Find where the given text appears and provide that cell's center as (X, Y) coordinate. 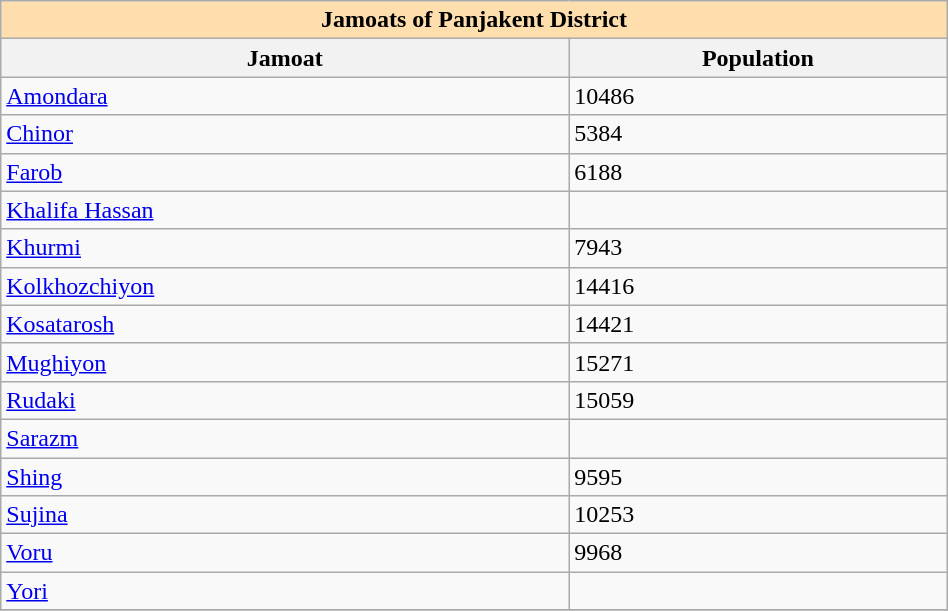
15059 (758, 400)
Kosatarosh (285, 324)
9968 (758, 553)
15271 (758, 362)
Chinor (285, 134)
Jamoats of Panjakent District (474, 20)
9595 (758, 477)
Sujina (285, 515)
Jamoat (285, 58)
10486 (758, 96)
Rudaki (285, 400)
Kolkhozchiyon (285, 286)
7943 (758, 248)
14416 (758, 286)
Khalifa Hassan (285, 210)
Farob (285, 172)
5384 (758, 134)
Yori (285, 591)
Mughiyon (285, 362)
6188 (758, 172)
Sarazm (285, 438)
Population (758, 58)
Khurmi (285, 248)
Amondara (285, 96)
10253 (758, 515)
14421 (758, 324)
Voru (285, 553)
Shing (285, 477)
